Identify which cell holds the provided text, then report its (X, Y) central coordinate. 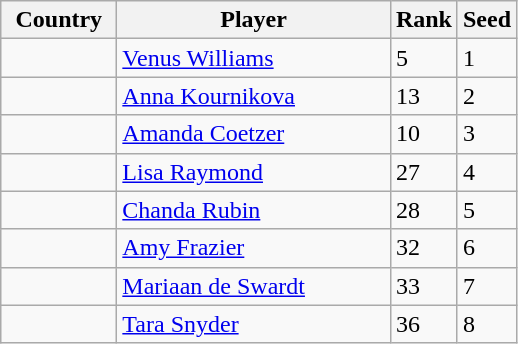
1 (486, 58)
13 (424, 96)
Mariaan de Swardt (254, 286)
Tara Snyder (254, 324)
Amy Frazier (254, 248)
27 (424, 172)
3 (486, 134)
8 (486, 324)
2 (486, 96)
Lisa Raymond (254, 172)
6 (486, 248)
Amanda Coetzer (254, 134)
Rank (424, 20)
Seed (486, 20)
28 (424, 210)
10 (424, 134)
33 (424, 286)
Country (59, 20)
4 (486, 172)
36 (424, 324)
Venus Williams (254, 58)
Chanda Rubin (254, 210)
Anna Kournikova (254, 96)
7 (486, 286)
Player (254, 20)
32 (424, 248)
